Capture the cell that displays the provided text and extract its [x, y] central coordinate. 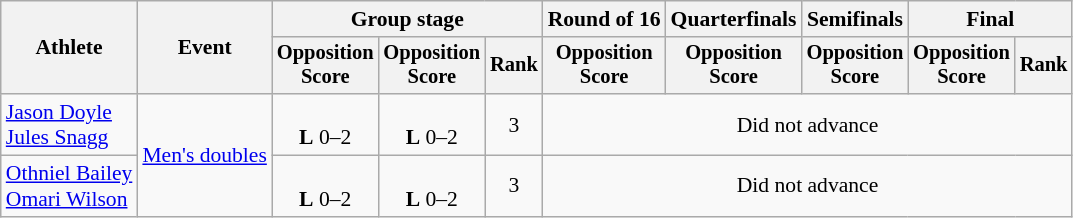
Othniel BaileyOmari Wilson [70, 186]
Quarterfinals [734, 19]
Round of 16 [604, 19]
Final [990, 19]
Athlete [70, 48]
Group stage [408, 19]
Men's doubles [204, 155]
Semifinals [856, 19]
Jason DoyleJules Snagg [70, 124]
Event [204, 48]
